Extract the [x, y] coordinate from the center of the cell holding the provided text.  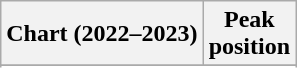
Chart (2022–2023) [102, 34]
Peakposition [249, 34]
